Scan for the cell matching the given text and deliver its (x, y) coordinate at center. 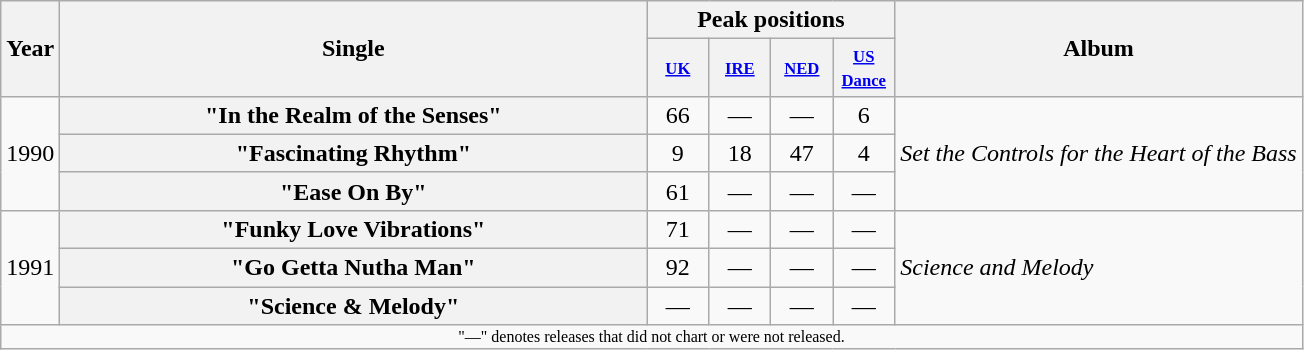
"Ease On By" (354, 191)
US Dance (864, 68)
66 (678, 115)
Peak positions (771, 20)
"Funky Love Vibrations" (354, 229)
9 (678, 153)
4 (864, 153)
Year (30, 49)
"Science & Melody" (354, 306)
Set the Controls for the Heart of the Bass (1098, 153)
92 (678, 268)
"In the Realm of the Senses" (354, 115)
"—" denotes releases that did not chart or were not released. (652, 337)
UK (678, 68)
47 (802, 153)
Science and Melody (1098, 267)
Album (1098, 49)
1991 (30, 267)
18 (740, 153)
71 (678, 229)
Single (354, 49)
IRE (740, 68)
"Go Getta Nutha Man" (354, 268)
NED (802, 68)
61 (678, 191)
"Fascinating Rhythm" (354, 153)
1990 (30, 153)
6 (864, 115)
